Return the (X, Y) coordinate for the center point of the cell that contains the specified text.  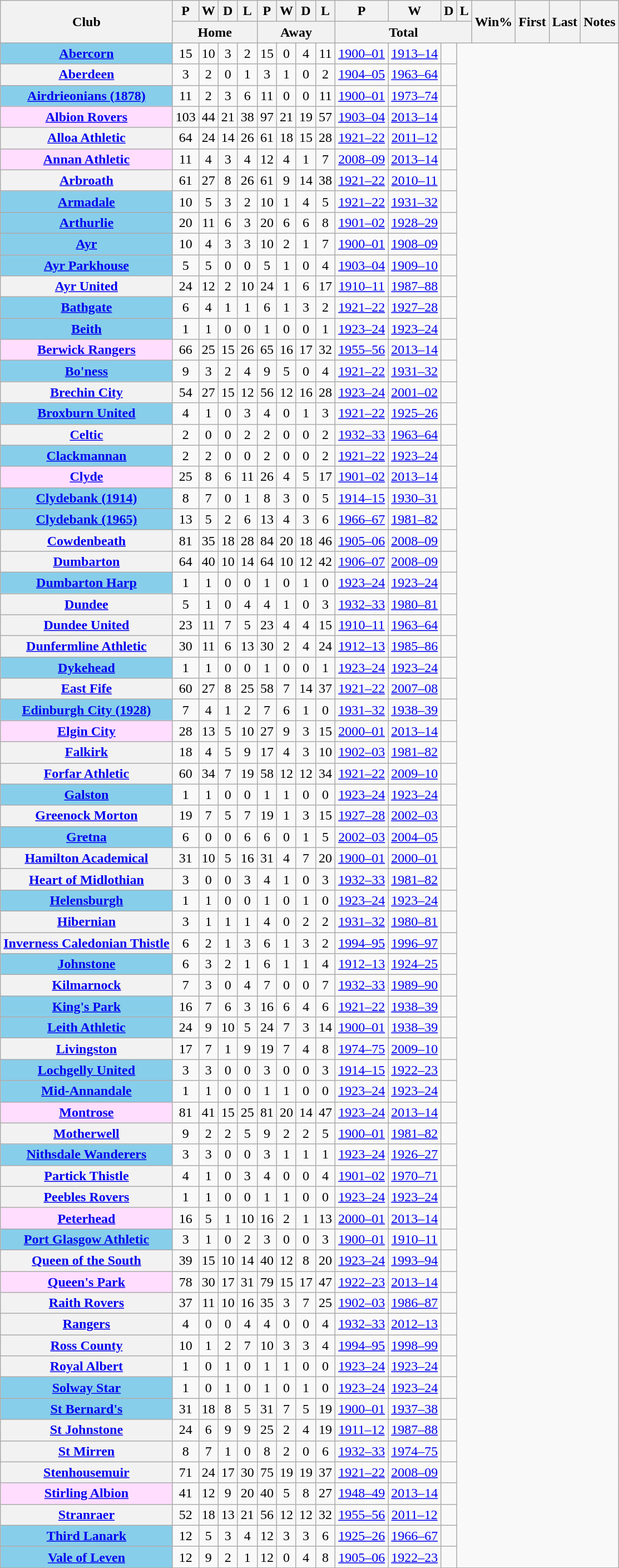
Peterhead (87, 1218)
2001–02 (415, 392)
1924–25 (415, 964)
Armadale (87, 201)
Inverness Caledonian Thistle (87, 943)
Partick Thistle (87, 1176)
2004–05 (415, 837)
Ayr (87, 244)
1970–71 (415, 1176)
2010–11 (415, 180)
Montrose (87, 1112)
Brechin City (87, 392)
2007–08 (415, 689)
Airdrieonians (1878) (87, 96)
65 (267, 350)
St Johnstone (87, 1430)
42 (326, 561)
1989–90 (415, 985)
Broxburn United (87, 413)
Celtic (87, 435)
1906–07 (362, 561)
57 (326, 117)
East Fife (87, 689)
Royal Albert (87, 1367)
Dykehead (87, 668)
54 (186, 392)
Port Glasgow Athletic (87, 1239)
Leith Athletic (87, 1028)
Queen of the South (87, 1260)
1928–29 (415, 223)
Ayr United (87, 287)
Gretna (87, 837)
75 (267, 1472)
Elgin City (87, 731)
Total (404, 32)
Bo'ness (87, 371)
Berwick Rangers (87, 350)
Dumbarton (87, 561)
Hamilton Academical (87, 858)
Forfar Athletic (87, 773)
Clyde (87, 477)
Dunfermline Athletic (87, 647)
1937–38 (415, 1409)
Stirling Albion (87, 1493)
Win% (494, 22)
Queen's Park (87, 1281)
103 (186, 117)
79 (267, 1281)
1985–86 (415, 647)
Motherwell (87, 1133)
Arbroath (87, 180)
First (532, 22)
1948–49 (362, 1493)
Raith Rovers (87, 1303)
Ross County (87, 1345)
1996–97 (415, 943)
Galston (87, 795)
1926–27 (415, 1155)
Notes (600, 22)
66 (186, 350)
Cowdenbeath (87, 540)
2012–13 (415, 1324)
Clydebank (1914) (87, 498)
Dundee United (87, 625)
Stenhousemuir (87, 1472)
71 (186, 1472)
Club (87, 22)
84 (267, 540)
St Mirren (87, 1451)
Abercorn (87, 53)
Bathgate (87, 308)
1909–10 (415, 265)
Edinburgh City (1928) (87, 710)
Alloa Athletic (87, 138)
Albion Rovers (87, 117)
Ayr Parkhouse (87, 265)
Stranraer (87, 1515)
Arthurlie (87, 223)
1998–99 (415, 1345)
97 (267, 117)
1986–87 (415, 1303)
Kilmarnock (87, 985)
Nithsdale Wanderers (87, 1155)
Vale of Leven (87, 1557)
Lochgelly United (87, 1070)
Dumbarton Harp (87, 583)
Heart of Midlothian (87, 879)
Mid-Annandale (87, 1091)
Greenock Morton (87, 816)
Dundee (87, 604)
Aberdeen (87, 75)
Falkirk (87, 752)
1973–74 (415, 96)
1993–94 (415, 1260)
Clackmannan (87, 456)
St Bernard's (87, 1409)
Beith (87, 329)
Away (296, 32)
Johnstone (87, 964)
Livingston (87, 1049)
Solway Star (87, 1388)
Home (215, 32)
1930–31 (415, 498)
Annan Athletic (87, 159)
1911–12 (362, 1430)
Last (564, 22)
Rangers (87, 1324)
1908–09 (415, 244)
44 (208, 117)
Peebles Rovers (87, 1197)
Helensburgh (87, 900)
King's Park (87, 1007)
46 (326, 540)
1913–14 (415, 53)
Clydebank (1965) (87, 519)
52 (186, 1515)
Third Lanark (87, 1536)
1904–05 (362, 75)
39 (186, 1260)
Hibernian (87, 921)
78 (186, 1281)
